Provide the (x, y) coordinate of the cell's center where the given text is located.  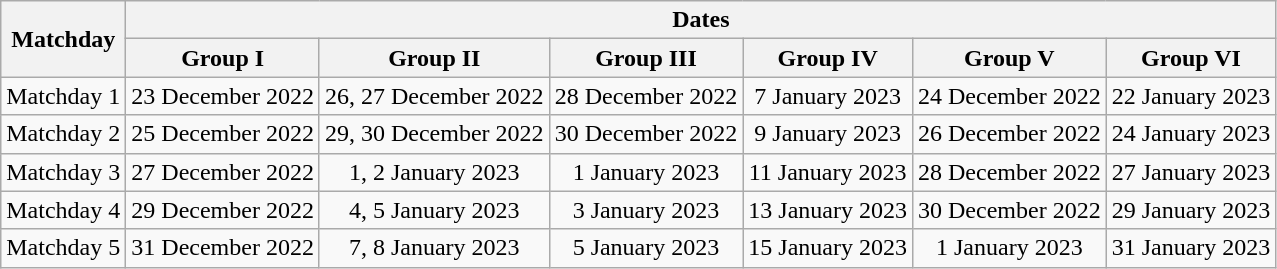
Group V (1009, 58)
5 January 2023 (646, 248)
Matchday 3 (64, 172)
24 December 2022 (1009, 96)
22 January 2023 (1191, 96)
Matchday 5 (64, 248)
3 January 2023 (646, 210)
23 December 2022 (223, 96)
11 January 2023 (828, 172)
4, 5 January 2023 (434, 210)
24 January 2023 (1191, 134)
25 December 2022 (223, 134)
31 December 2022 (223, 248)
Group IV (828, 58)
9 January 2023 (828, 134)
Matchday (64, 39)
26, 27 December 2022 (434, 96)
Matchday 4 (64, 210)
29 January 2023 (1191, 210)
Matchday 2 (64, 134)
27 December 2022 (223, 172)
Group II (434, 58)
13 January 2023 (828, 210)
7, 8 January 2023 (434, 248)
29 December 2022 (223, 210)
7 January 2023 (828, 96)
Group I (223, 58)
Group III (646, 58)
31 January 2023 (1191, 248)
Matchday 1 (64, 96)
Dates (701, 20)
1, 2 January 2023 (434, 172)
29, 30 December 2022 (434, 134)
27 January 2023 (1191, 172)
26 December 2022 (1009, 134)
Group VI (1191, 58)
15 January 2023 (828, 248)
